Capture the cell that displays the provided text and extract its (X, Y) central coordinate. 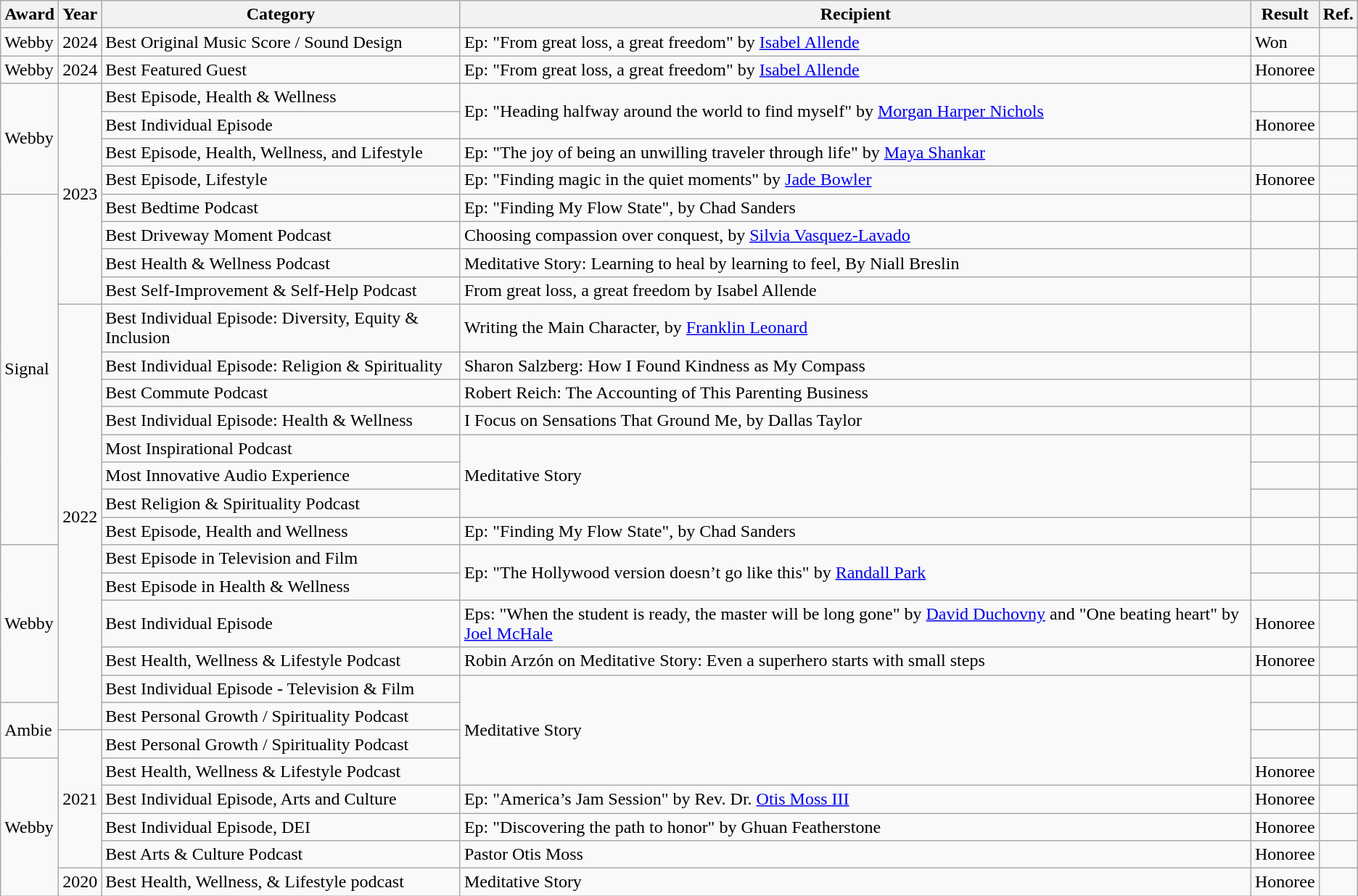
Best Health, Wellness, & Lifestyle podcast (281, 882)
Best Self-Improvement & Self-Help Podcast (281, 290)
Ep: "America’s Jam Session" by Rev. Dr. Otis Moss III (855, 799)
Best Individual Episode - Television & Film (281, 689)
Best Arts & Culture Podcast (281, 855)
Best Religion & Spirituality Podcast (281, 504)
Won (1285, 42)
Best Featured Guest (281, 70)
Best Individual Episode, Arts and Culture (281, 799)
Meditative Story: Learning to heal by learning to feel, By Niall Breslin (855, 263)
Signal (30, 369)
Best Individual Episode, DEI (281, 826)
2020 (80, 882)
Recipient (855, 15)
Category (281, 15)
Ep: "Finding magic in the quiet moments" by Jade Bowler (855, 180)
Best Episode, Health and Wellness (281, 531)
Year (80, 15)
Ambie (30, 730)
Best Individual Episode: Health & Wellness (281, 421)
Best Original Music Score / Sound Design (281, 42)
Ep: "The Hollywood version doesn’t go like this" by Randall Park (855, 572)
Ref. (1338, 15)
Best Episode, Lifestyle (281, 180)
Most Inspirational Podcast (281, 448)
Sharon Salzberg: How I Found Kindness as My Compass (855, 365)
Best Episode in Television and Film (281, 559)
Robin Arzón on Meditative Story: Even a superhero starts with small steps (855, 661)
Best Episode in Health & Wellness (281, 586)
Writing the Main Character, by Franklin Leonard (855, 328)
Best Bedtime Podcast (281, 207)
Best Commute Podcast (281, 393)
From great loss, a great freedom by Isabel Allende (855, 290)
Eps: "When the student is ready, the master will be long gone" by David Duchovny and "One beating heart" by Joel McHale (855, 624)
Best Episode, Health & Wellness (281, 97)
2021 (80, 799)
Choosing compassion over conquest, by Silvia Vasquez-Lavado (855, 235)
2023 (80, 194)
Ep: "Heading halfway around the world to find myself" by Morgan Harper Nichols (855, 111)
Best Health & Wellness Podcast (281, 263)
Best Episode, Health, Wellness, and Lifestyle (281, 152)
2022 (80, 517)
Best Driveway Moment Podcast (281, 235)
I Focus on Sensations That Ground Me, by Dallas Taylor (855, 421)
Ep: "Discovering the path to honor" by Ghuan Featherstone (855, 826)
Pastor Otis Moss (855, 855)
Award (30, 15)
Robert Reich: The Accounting of This Parenting Business (855, 393)
Best Individual Episode: Diversity, Equity & Inclusion (281, 328)
Most Innovative Audio Experience (281, 476)
Best Individual Episode: Religion & Spirituality (281, 365)
Ep: "The joy of being an unwilling traveler through life" by Maya Shankar (855, 152)
Result (1285, 15)
